Capture the cell that displays the provided text and extract its [x, y] central coordinate. 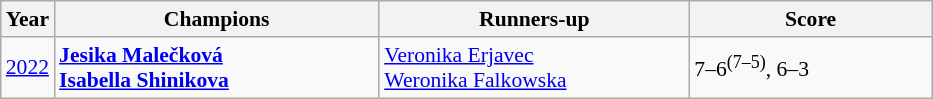
7–6(7–5), 6–3 [810, 68]
Year [28, 19]
Score [810, 19]
Champions [216, 19]
Veronika Erjavec Weronika Falkowska [534, 68]
2022 [28, 68]
Jesika Malečková Isabella Shinikova [216, 68]
Runners-up [534, 19]
